Output the [x, y] coordinate of the center of the cell containing the given text.  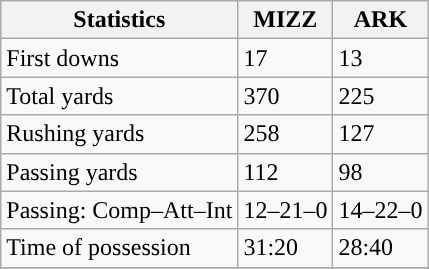
225 [380, 96]
31:20 [286, 248]
Rushing yards [120, 134]
13 [380, 58]
MIZZ [286, 20]
112 [286, 172]
14–22–0 [380, 210]
12–21–0 [286, 210]
28:40 [380, 248]
Passing yards [120, 172]
ARK [380, 20]
Passing: Comp–Att–Int [120, 210]
Statistics [120, 20]
First downs [120, 58]
127 [380, 134]
Total yards [120, 96]
98 [380, 172]
258 [286, 134]
17 [286, 58]
370 [286, 96]
Time of possession [120, 248]
